Output the (x, y) coordinate of the center of the cell containing the given text.  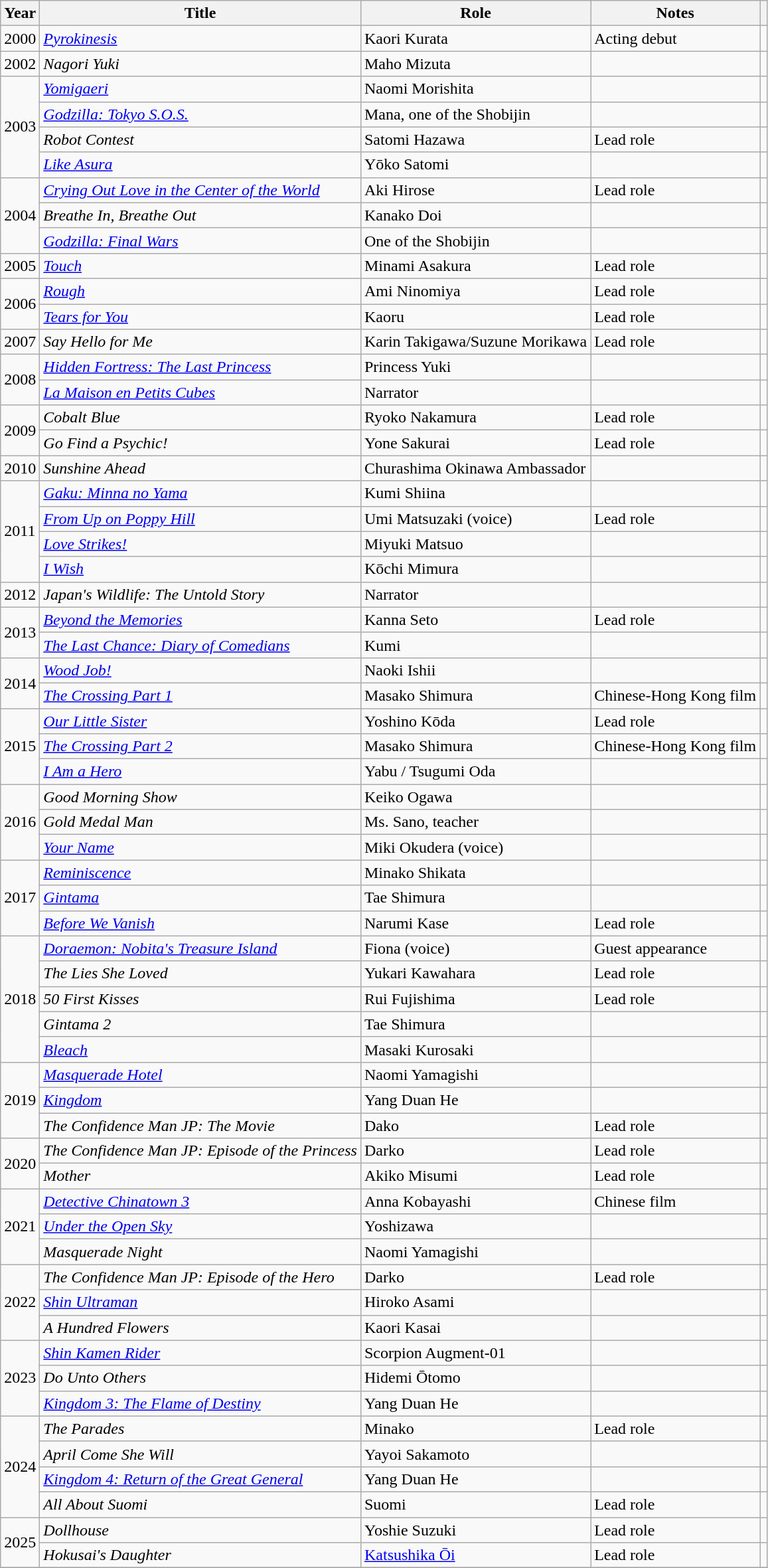
Cobalt Blue (200, 418)
Kōchi Mimura (475, 569)
Godzilla: Final Wars (200, 240)
Hokusai's Daughter (200, 1555)
The Last Chance: Diary of Comedians (200, 645)
2024 (20, 1466)
Year (20, 13)
Crying Out Love in the Center of the World (200, 190)
2015 (20, 746)
2009 (20, 430)
Dollhouse (200, 1529)
A Hundred Flowers (200, 1328)
Godzilla: Tokyo S.O.S. (200, 114)
Breathe In, Breathe Out (200, 215)
Before We Vanish (200, 923)
Role (475, 13)
2023 (20, 1378)
Detective Chinatown 3 (200, 1201)
2020 (20, 1164)
Rui Fujishima (475, 999)
Yabu / Tsugumi Oda (475, 772)
Yoshino Kōda (475, 721)
Yone Sakurai (475, 443)
Yoshizawa (475, 1227)
2005 (20, 266)
Hidden Fortress: The Last Princess (200, 367)
Minako (475, 1429)
2013 (20, 632)
All About Suomi (200, 1504)
2010 (20, 468)
Churashima Okinawa Ambassador (475, 468)
Minako Shikata (475, 873)
Yoshie Suzuki (475, 1529)
2000 (20, 39)
The Crossing Part 2 (200, 746)
The Confidence Man JP: Episode of the Princess (200, 1151)
Yōko Satomi (475, 165)
Narumi Kase (475, 923)
Title (200, 13)
2017 (20, 898)
2003 (20, 127)
April Come She Will (200, 1454)
Ms. Sano, teacher (475, 822)
Umi Matsuzaki (voice) (475, 519)
Japan's Wildlife: The Untold Story (200, 594)
I Wish (200, 569)
Masquerade Night (200, 1252)
Reminiscence (200, 873)
2011 (20, 531)
Ami Ninomiya (475, 291)
Miki Okudera (voice) (475, 847)
Minami Asakura (475, 266)
Our Little Sister (200, 721)
2006 (20, 304)
The Parades (200, 1429)
2014 (20, 683)
From Up on Poppy Hill (200, 519)
50 First Kisses (200, 999)
Beyond the Memories (200, 620)
Kanna Seto (475, 620)
Kaoru (475, 317)
Maho Mizuta (475, 64)
Fiona (voice) (475, 948)
The Crossing Part 1 (200, 695)
2012 (20, 594)
Gintama 2 (200, 1024)
Under the Open Sky (200, 1227)
2021 (20, 1227)
Chinese film (676, 1201)
2019 (20, 1100)
Kanako Doi (475, 215)
Aki Hirose (475, 190)
The Lies She Loved (200, 974)
Akiko Misumi (475, 1176)
The Confidence Man JP: The Movie (200, 1126)
Sunshine Ahead (200, 468)
Karin Takigawa/Suzune Morikawa (475, 342)
Pyrokinesis (200, 39)
Miyuki Matsuo (475, 544)
Shin Ultraman (200, 1302)
2007 (20, 342)
Anna Kobayashi (475, 1201)
One of the Shobijin (475, 240)
Tears for You (200, 317)
Do Unto Others (200, 1378)
Gaku: Minna no Yama (200, 493)
Mana, one of the Shobijin (475, 114)
Masquerade Hotel (200, 1075)
Say Hello for Me (200, 342)
Kumi (475, 645)
Kingdom 4: Return of the Great General (200, 1479)
Naoki Ishii (475, 670)
Ryoko Nakamura (475, 418)
La Maison en Petits Cubes (200, 392)
2008 (20, 380)
Good Morning Show (200, 797)
Notes (676, 13)
Hidemi Ōtomo (475, 1378)
Like Asura (200, 165)
Go Find a Psychic! (200, 443)
2025 (20, 1542)
Princess Yuki (475, 367)
2022 (20, 1302)
Hiroko Asami (475, 1302)
Nagori Yuki (200, 64)
Rough (200, 291)
Bleach (200, 1049)
Kaori Kasai (475, 1328)
The Confidence Man JP: Episode of the Hero (200, 1277)
Yukari Kawahara (475, 974)
Robot Contest (200, 139)
Kaori Kurata (475, 39)
Gold Medal Man (200, 822)
Wood Job! (200, 670)
Guest appearance (676, 948)
Kingdom (200, 1100)
Yayoi Sakamoto (475, 1454)
Shin Kamen Rider (200, 1353)
Masaki Kurosaki (475, 1049)
Touch (200, 266)
Mother (200, 1176)
Kumi Shiina (475, 493)
2004 (20, 215)
2002 (20, 64)
Dako (475, 1126)
Kingdom 3: The Flame of Destiny (200, 1403)
Katsushika Ōi (475, 1555)
2016 (20, 822)
Acting debut (676, 39)
Yomigaeri (200, 89)
I Am a Hero (200, 772)
Keiko Ogawa (475, 797)
Doraemon: Nobita's Treasure Island (200, 948)
Scorpion Augment-01 (475, 1353)
Gintama (200, 898)
Naomi Morishita (475, 89)
2018 (20, 999)
Satomi Hazawa (475, 139)
Your Name (200, 847)
Love Strikes! (200, 544)
Suomi (475, 1504)
